Search for the cell housing the specified text and yield its [X, Y] center coordinate. 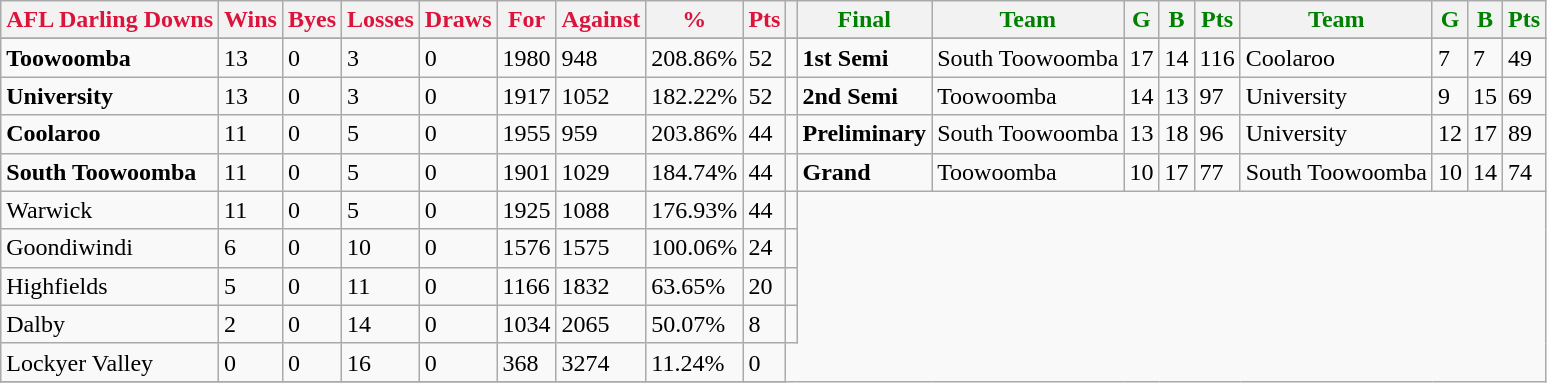
Grand [864, 172]
1029 [601, 172]
Against [601, 20]
Highfields [110, 286]
203.86% [694, 134]
2nd Semi [864, 96]
176.93% [694, 210]
1575 [601, 248]
Draws [458, 20]
1st Semi [864, 58]
1088 [601, 210]
1576 [526, 248]
24 [764, 248]
15 [1486, 96]
50.07% [694, 324]
8 [764, 324]
69 [1524, 96]
9 [1450, 96]
948 [601, 58]
% [694, 20]
6 [251, 248]
AFL Darling Downs [110, 20]
1901 [526, 172]
74 [1524, 172]
Preliminary [864, 134]
11.24% [694, 362]
77 [1217, 172]
1034 [526, 324]
1955 [526, 134]
Final [864, 20]
100.06% [694, 248]
18 [1176, 134]
49 [1524, 58]
182.22% [694, 96]
96 [1217, 134]
959 [601, 134]
368 [526, 362]
1166 [526, 286]
Goondiwindi [110, 248]
16 [381, 362]
Losses [381, 20]
Byes [312, 20]
12 [1450, 134]
89 [1524, 134]
184.74% [694, 172]
97 [1217, 96]
1925 [526, 210]
116 [1217, 58]
Dalby [110, 324]
1917 [526, 96]
1980 [526, 58]
63.65% [694, 286]
Lockyer Valley [110, 362]
2065 [601, 324]
3274 [601, 362]
20 [764, 286]
Warwick [110, 210]
208.86% [694, 58]
For [526, 20]
1052 [601, 96]
1832 [601, 286]
2 [251, 324]
Wins [251, 20]
